For the text-containing cell, return its midpoint in [x, y] coordinate format. 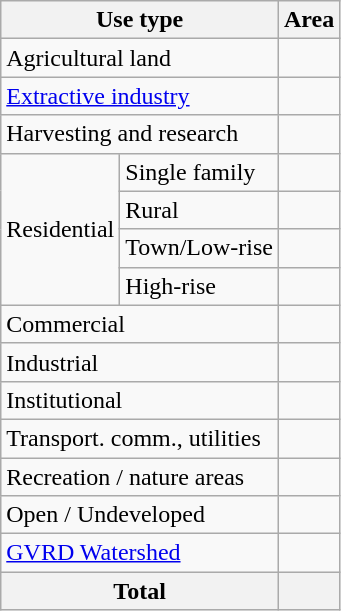
Institutional [140, 400]
Industrial [140, 362]
Harvesting and research [140, 134]
Single family [200, 172]
Town/Low-rise [200, 248]
GVRD Watershed [140, 553]
Residential [60, 229]
Transport. comm., utilities [140, 438]
Recreation / nature areas [140, 477]
High-rise [200, 286]
Total [140, 591]
Extractive industry [140, 96]
Commercial [140, 324]
Rural [200, 210]
Area [308, 20]
Open / Undeveloped [140, 515]
Use type [140, 20]
Agricultural land [140, 58]
